Search for the cell housing the specified text and yield its [X, Y] center coordinate. 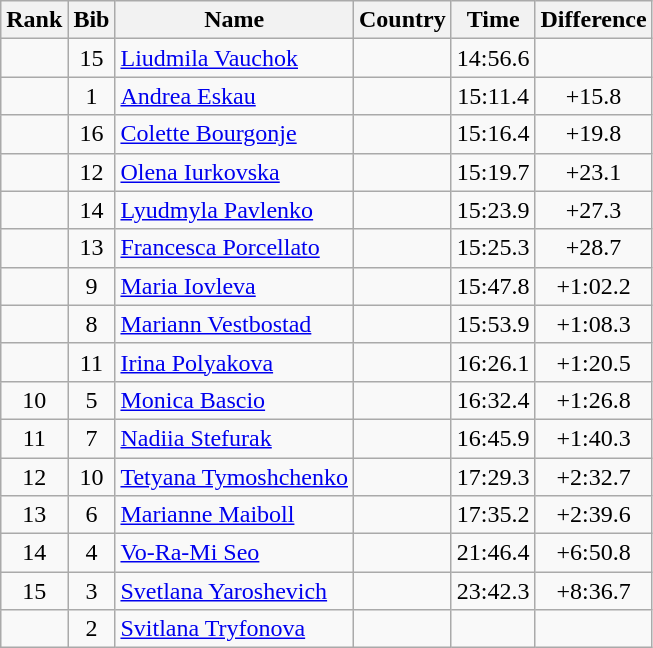
Tetyana Tymoshchenko [234, 477]
Colette Bourgonje [234, 134]
4 [92, 553]
Andrea Eskau [234, 96]
Difference [594, 20]
7 [92, 438]
+23.1 [594, 172]
16:26.1 [493, 362]
Nadiia Stefurak [234, 438]
14:56.6 [493, 58]
17:29.3 [493, 477]
+27.3 [594, 210]
Liudmila Vauchok [234, 58]
16 [92, 134]
+28.7 [594, 248]
5 [92, 400]
Marianne Maiboll [234, 515]
+1:02.2 [594, 286]
17:35.2 [493, 515]
+8:36.7 [594, 591]
+1:40.3 [594, 438]
Rank [34, 20]
Svitlana Tryfonova [234, 629]
15:11.4 [493, 96]
Country [402, 20]
Francesca Porcellato [234, 248]
Mariann Vestbostad [234, 324]
+6:50.8 [594, 553]
15:16.4 [493, 134]
16:45.9 [493, 438]
1 [92, 96]
15:53.9 [493, 324]
2 [92, 629]
Olena Iurkovska [234, 172]
Bib [92, 20]
Vo-Ra-Mi Seo [234, 553]
8 [92, 324]
15:23.9 [493, 210]
3 [92, 591]
+1:26.8 [594, 400]
23:42.3 [493, 591]
16:32.4 [493, 400]
15:25.3 [493, 248]
Maria Iovleva [234, 286]
+15.8 [594, 96]
+2:32.7 [594, 477]
+1:08.3 [594, 324]
Svetlana Yaroshevich [234, 591]
+19.8 [594, 134]
Time [493, 20]
15:47.8 [493, 286]
Lyudmyla Pavlenko [234, 210]
21:46.4 [493, 553]
+2:39.6 [594, 515]
Name [234, 20]
15:19.7 [493, 172]
Monica Bascio [234, 400]
+1:20.5 [594, 362]
9 [92, 286]
6 [92, 515]
Irina Polyakova [234, 362]
